Pinpoint the cell where the given text exists, returning its [x, y] midpoint coordinate. 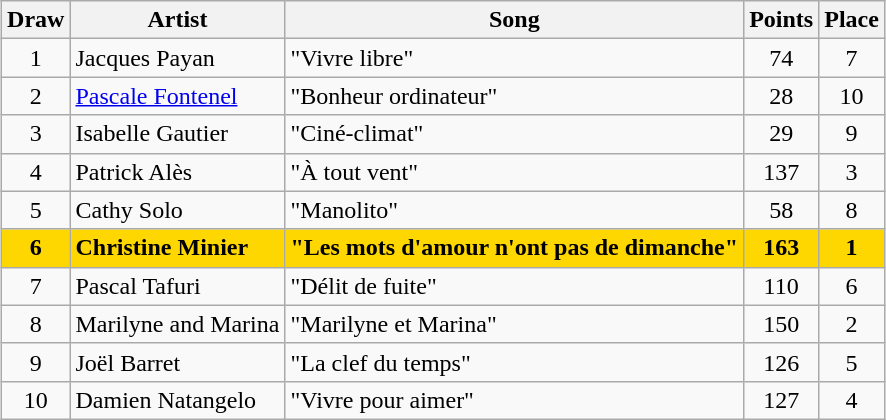
58 [782, 210]
Draw [36, 20]
Points [782, 20]
"Vivre libre" [514, 58]
150 [782, 324]
"La clef du temps" [514, 362]
"Marilyne et Marina" [514, 324]
127 [782, 400]
"Vivre pour aimer" [514, 400]
28 [782, 96]
Cathy Solo [178, 210]
"Ciné-climat" [514, 134]
Pascale Fontenel [178, 96]
Damien Natangelo [178, 400]
Isabelle Gautier [178, 134]
Place [852, 20]
29 [782, 134]
"À tout vent" [514, 172]
"Les mots d'amour n'ont pas de dimanche" [514, 248]
126 [782, 362]
Marilyne and Marina [178, 324]
Christine Minier [178, 248]
163 [782, 248]
Song [514, 20]
74 [782, 58]
Pascal Tafuri [178, 286]
"Délit de fuite" [514, 286]
"Manolito" [514, 210]
Artist [178, 20]
137 [782, 172]
Jacques Payan [178, 58]
110 [782, 286]
Joël Barret [178, 362]
"Bonheur ordinateur" [514, 96]
Patrick Alès [178, 172]
